Identify which cell holds the provided text, then report its [x, y] central coordinate. 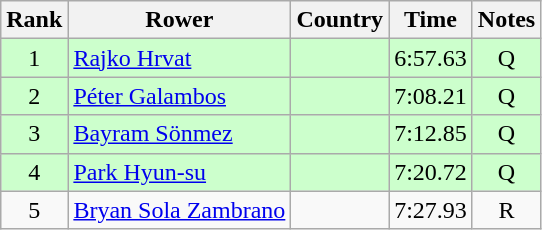
6:57.63 [431, 58]
Notes [506, 20]
Bryan Sola Zambrano [180, 210]
5 [34, 210]
7:20.72 [431, 172]
Country [340, 20]
2 [34, 96]
Park Hyun-su [180, 172]
7:27.93 [431, 210]
7:08.21 [431, 96]
Péter Galambos [180, 96]
Rank [34, 20]
4 [34, 172]
Rower [180, 20]
Rajko Hrvat [180, 58]
R [506, 210]
Bayram Sönmez [180, 134]
7:12.85 [431, 134]
3 [34, 134]
1 [34, 58]
Time [431, 20]
